Search for the cell housing the specified text and yield its (x, y) center coordinate. 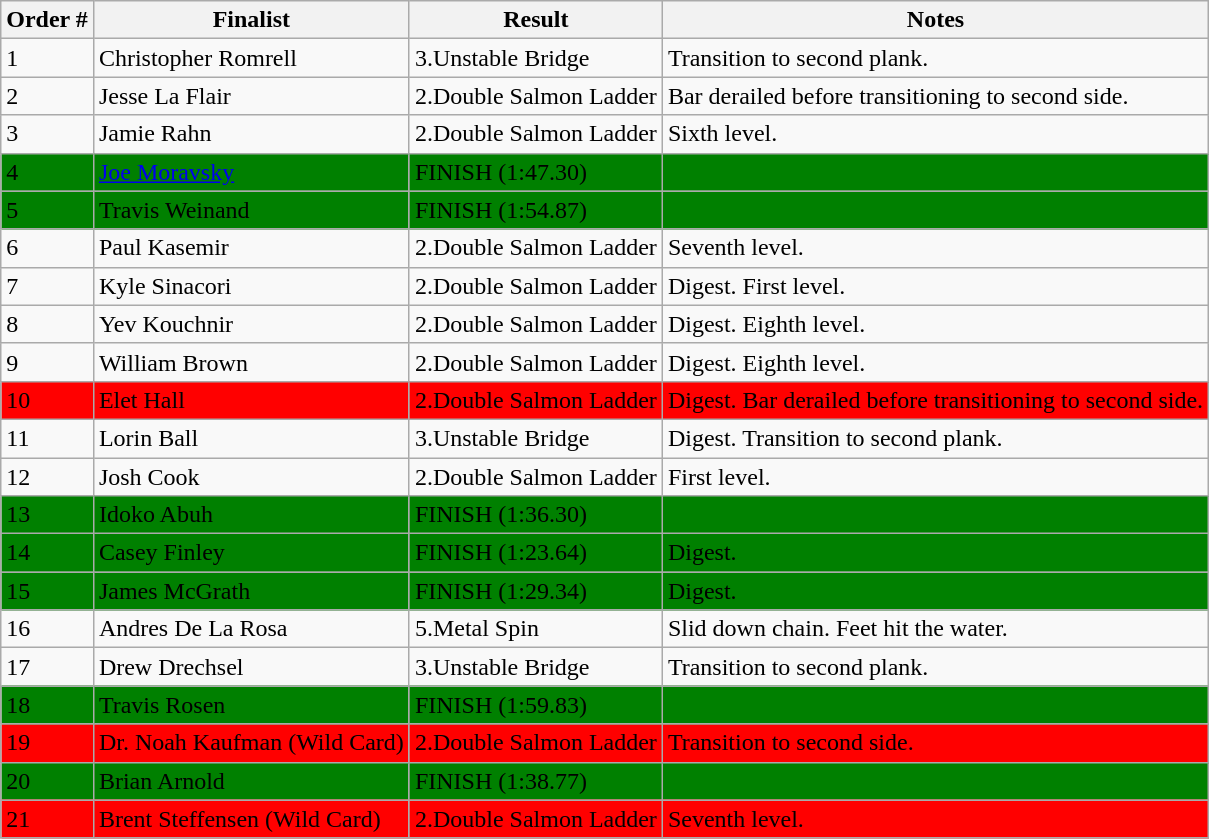
Drew Drechsel (251, 667)
5.Metal Spin (536, 629)
16 (48, 629)
6 (48, 248)
FINISH (1:36.30) (536, 515)
12 (48, 477)
Casey Finley (251, 553)
Brian Arnold (251, 781)
4 (48, 172)
Elet Hall (251, 400)
Andres De La Rosa (251, 629)
First level. (935, 477)
Josh Cook (251, 477)
14 (48, 553)
Slid down chain. Feet hit the water. (935, 629)
FINISH (1:59.83) (536, 705)
Idoko Abuh (251, 515)
James McGrath (251, 591)
Transition to second side. (935, 743)
15 (48, 591)
Notes (935, 20)
Christopher Romrell (251, 58)
Bar derailed before transitioning to second side. (935, 96)
21 (48, 819)
FINISH (1:54.87) (536, 210)
Order # (48, 20)
11 (48, 438)
13 (48, 515)
Jesse La Flair (251, 96)
William Brown (251, 362)
8 (48, 324)
7 (48, 286)
Paul Kasemir (251, 248)
Joe Moravsky (251, 172)
1 (48, 58)
FINISH (1:47.30) (536, 172)
2 (48, 96)
5 (48, 210)
Brent Steffensen (Wild Card) (251, 819)
9 (48, 362)
Lorin Ball (251, 438)
Jamie Rahn (251, 134)
Finalist (251, 20)
FINISH (1:38.77) (536, 781)
Dr. Noah Kaufman (Wild Card) (251, 743)
Digest. Bar derailed before transitioning to second side. (935, 400)
FINISH (1:29.34) (536, 591)
19 (48, 743)
Travis Rosen (251, 705)
Kyle Sinacori (251, 286)
Digest. Transition to second plank. (935, 438)
10 (48, 400)
3 (48, 134)
Yev Kouchnir (251, 324)
Digest. First level. (935, 286)
Result (536, 20)
20 (48, 781)
FINISH (1:23.64) (536, 553)
17 (48, 667)
Sixth level. (935, 134)
18 (48, 705)
Travis Weinand (251, 210)
